Pinpoint the cell where the given text exists, returning its [X, Y] midpoint coordinate. 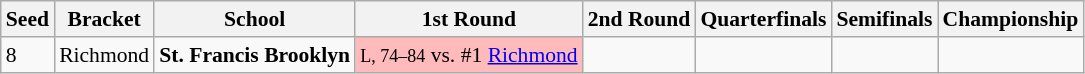
St. Francis Brooklyn [254, 55]
Championship [1011, 19]
1st Round [468, 19]
L, 74–84 vs. #1 Richmond [468, 55]
8 [28, 55]
2nd Round [640, 19]
Bracket [104, 19]
Quarterfinals [763, 19]
Richmond [104, 55]
Seed [28, 19]
School [254, 19]
Semifinals [884, 19]
